Determine the (x, y) coordinate at the center of the cell enclosing the given text.  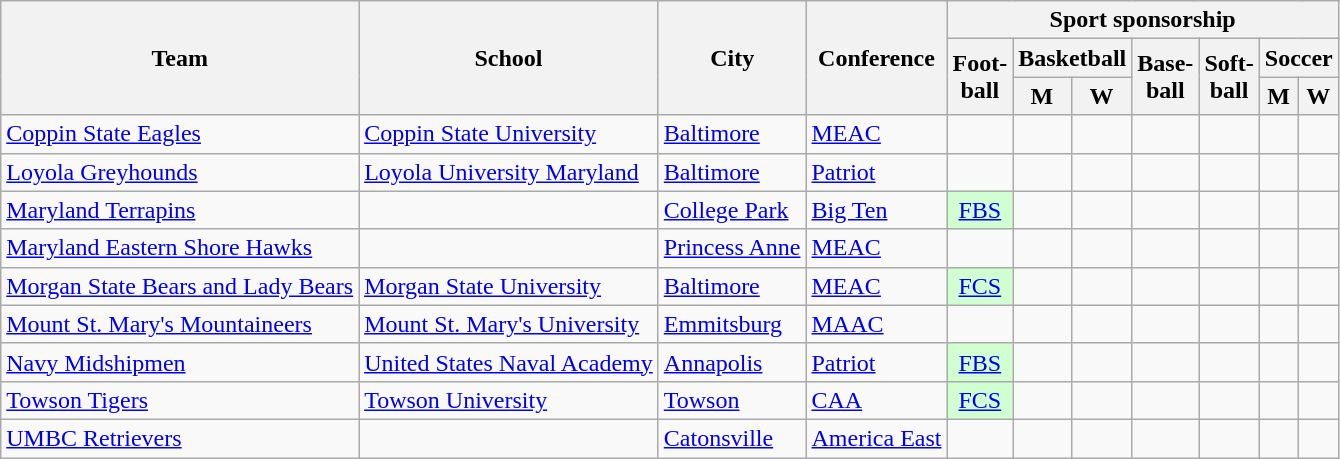
United States Naval Academy (509, 362)
Conference (876, 58)
Morgan State Bears and Lady Bears (180, 286)
Basketball (1072, 58)
CAA (876, 400)
Soccer (1298, 58)
Emmitsburg (732, 324)
Foot-ball (980, 77)
Team (180, 58)
Navy Midshipmen (180, 362)
Mount St. Mary's University (509, 324)
Loyola University Maryland (509, 172)
Annapolis (732, 362)
UMBC Retrievers (180, 438)
College Park (732, 210)
Maryland Terrapins (180, 210)
Coppin State University (509, 134)
Catonsville (732, 438)
Princess Anne (732, 248)
Base-ball (1166, 77)
Coppin State Eagles (180, 134)
Towson (732, 400)
Sport sponsorship (1142, 20)
Soft-ball (1229, 77)
Mount St. Mary's Mountaineers (180, 324)
Loyola Greyhounds (180, 172)
Maryland Eastern Shore Hawks (180, 248)
Towson University (509, 400)
Towson Tigers (180, 400)
MAAC (876, 324)
School (509, 58)
Big Ten (876, 210)
City (732, 58)
America East (876, 438)
Morgan State University (509, 286)
